Output the (X, Y) coordinate of the center of the cell containing the given text.  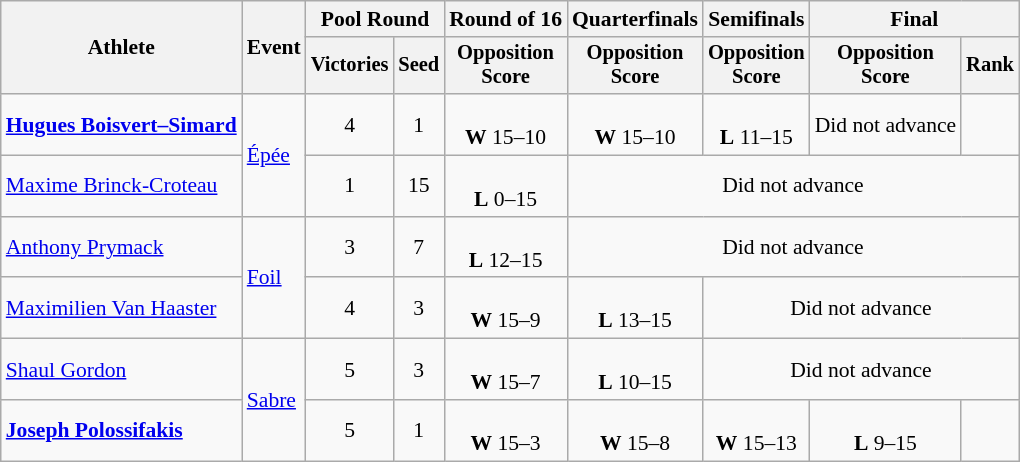
L 0–15 (506, 186)
Athlete (122, 48)
Victories (350, 66)
Shaul Gordon (122, 370)
L 10–15 (635, 370)
Event (274, 48)
15 (418, 186)
L 13–15 (635, 308)
Rank (990, 66)
W 15–8 (635, 430)
Hugues Boisvert–Simard (122, 124)
Final (914, 19)
Maxime Brinck-Croteau (122, 186)
7 (418, 248)
L 11–15 (756, 124)
L 9–15 (886, 430)
Joseph Polossifakis (122, 430)
Semifinals (756, 19)
Épée (274, 155)
Maximilien Van Haaster (122, 308)
Round of 16 (506, 19)
Sabre (274, 400)
W 15–13 (756, 430)
Pool Round (375, 19)
Quarterfinals (635, 19)
Anthony Prymack (122, 248)
W 15–7 (506, 370)
W 15–3 (506, 430)
Seed (418, 66)
W 15–9 (506, 308)
Foil (274, 278)
L 12–15 (506, 248)
